Scan for the cell matching the given text and deliver its (x, y) coordinate at center. 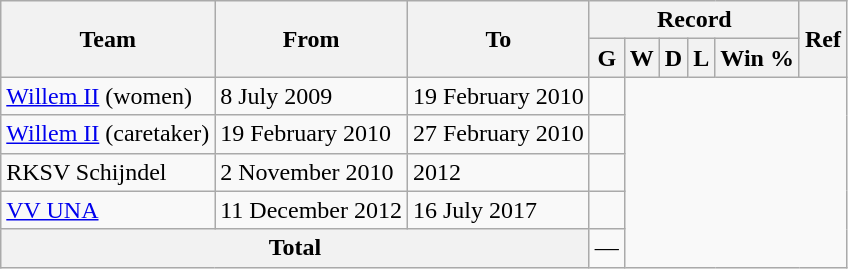
Ref (822, 39)
27 February 2010 (498, 134)
RKSV Schijndel (108, 172)
16 July 2017 (498, 210)
Willem II (women) (108, 96)
8 July 2009 (312, 96)
Record (694, 20)
2 November 2010 (312, 172)
G (606, 58)
D (673, 58)
W (642, 58)
— (606, 248)
Total (295, 248)
Team (108, 39)
To (498, 39)
11 December 2012 (312, 210)
Win % (758, 58)
Willem II (caretaker) (108, 134)
L (702, 58)
VV UNA (108, 210)
From (312, 39)
2012 (498, 172)
